Provide the (x, y) coordinate of the cell's center where the given text is located.  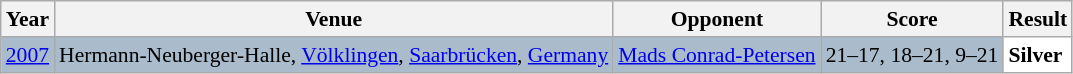
Score (912, 19)
Venue (334, 19)
21–17, 18–21, 9–21 (912, 55)
Mads Conrad-Petersen (716, 55)
Result (1038, 19)
Opponent (716, 19)
2007 (28, 55)
Year (28, 19)
Silver (1038, 55)
Hermann-Neuberger-Halle, Völklingen, Saarbrücken, Germany (334, 55)
